Find where the given text appears and provide that cell's center as (x, y) coordinate. 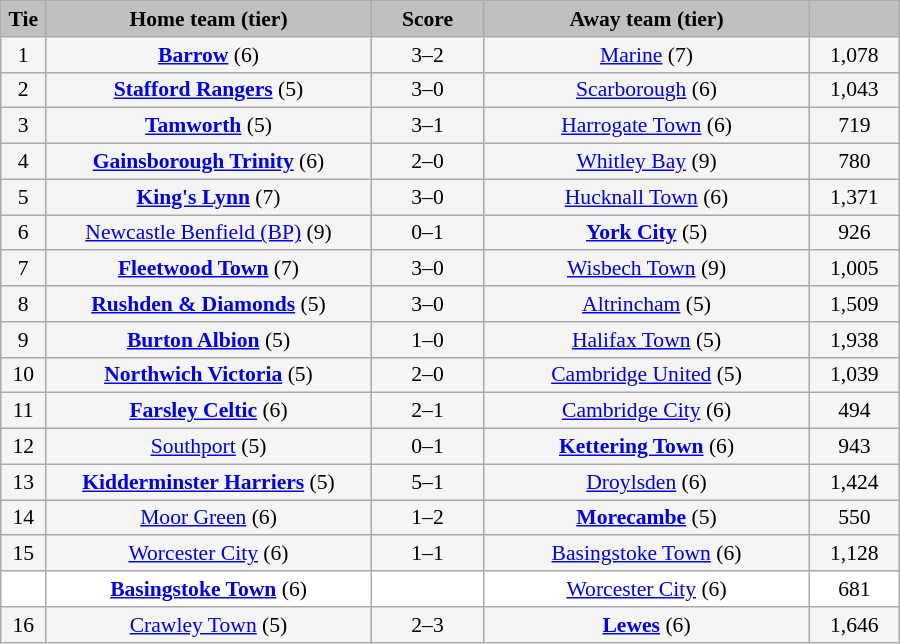
719 (854, 126)
12 (24, 447)
Lewes (6) (647, 625)
Wisbech Town (9) (647, 269)
Hucknall Town (6) (647, 197)
Whitley Bay (9) (647, 162)
Droylsden (6) (647, 482)
2–1 (427, 411)
1,424 (854, 482)
Cambridge United (5) (647, 375)
1,039 (854, 375)
Fleetwood Town (7) (209, 269)
1,371 (854, 197)
Altrincham (5) (647, 304)
1,005 (854, 269)
14 (24, 518)
Score (427, 19)
2 (24, 90)
Southport (5) (209, 447)
1,509 (854, 304)
1–0 (427, 340)
Newcastle Benfield (BP) (9) (209, 233)
1–1 (427, 554)
1 (24, 55)
Cambridge City (6) (647, 411)
3–2 (427, 55)
Away team (tier) (647, 19)
8 (24, 304)
5 (24, 197)
9 (24, 340)
1,646 (854, 625)
494 (854, 411)
Home team (tier) (209, 19)
926 (854, 233)
5–1 (427, 482)
Morecambe (5) (647, 518)
Rushden & Diamonds (5) (209, 304)
13 (24, 482)
3 (24, 126)
Moor Green (6) (209, 518)
2–3 (427, 625)
3–1 (427, 126)
1,938 (854, 340)
1,128 (854, 554)
Scarborough (6) (647, 90)
4 (24, 162)
15 (24, 554)
10 (24, 375)
681 (854, 589)
Tie (24, 19)
Farsley Celtic (6) (209, 411)
Kettering Town (6) (647, 447)
16 (24, 625)
1,078 (854, 55)
Marine (7) (647, 55)
Barrow (6) (209, 55)
Harrogate Town (6) (647, 126)
Stafford Rangers (5) (209, 90)
1–2 (427, 518)
Tamworth (5) (209, 126)
Burton Albion (5) (209, 340)
943 (854, 447)
6 (24, 233)
550 (854, 518)
7 (24, 269)
Northwich Victoria (5) (209, 375)
1,043 (854, 90)
Gainsborough Trinity (6) (209, 162)
780 (854, 162)
York City (5) (647, 233)
11 (24, 411)
Halifax Town (5) (647, 340)
Kidderminster Harriers (5) (209, 482)
King's Lynn (7) (209, 197)
Crawley Town (5) (209, 625)
